Search for the cell housing the specified text and yield its [X, Y] center coordinate. 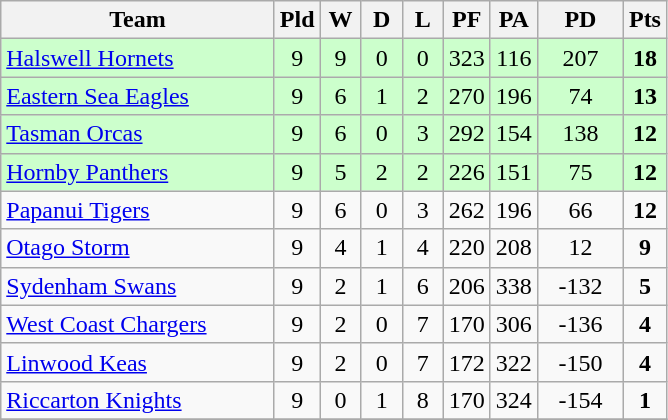
Hornby Panthers [138, 172]
Otago Storm [138, 248]
13 [644, 96]
PA [514, 20]
Papanui Tigers [138, 210]
PD [580, 20]
322 [514, 362]
151 [514, 172]
270 [466, 96]
324 [514, 400]
PF [466, 20]
338 [514, 286]
Pld [297, 20]
West Coast Chargers [138, 324]
L [422, 20]
66 [580, 210]
-136 [580, 324]
138 [580, 134]
154 [514, 134]
Linwood Keas [138, 362]
116 [514, 58]
Team [138, 20]
D [382, 20]
Pts [644, 20]
Eastern Sea Eagles [138, 96]
262 [466, 210]
18 [644, 58]
Tasman Orcas [138, 134]
8 [422, 400]
292 [466, 134]
W [340, 20]
-150 [580, 362]
323 [466, 58]
Riccarton Knights [138, 400]
220 [466, 248]
74 [580, 96]
306 [514, 324]
226 [466, 172]
208 [514, 248]
206 [466, 286]
Sydenham Swans [138, 286]
75 [580, 172]
Halswell Hornets [138, 58]
207 [580, 58]
-154 [580, 400]
-132 [580, 286]
172 [466, 362]
